Provide the [X, Y] coordinate of the cell's center where the given text is located.  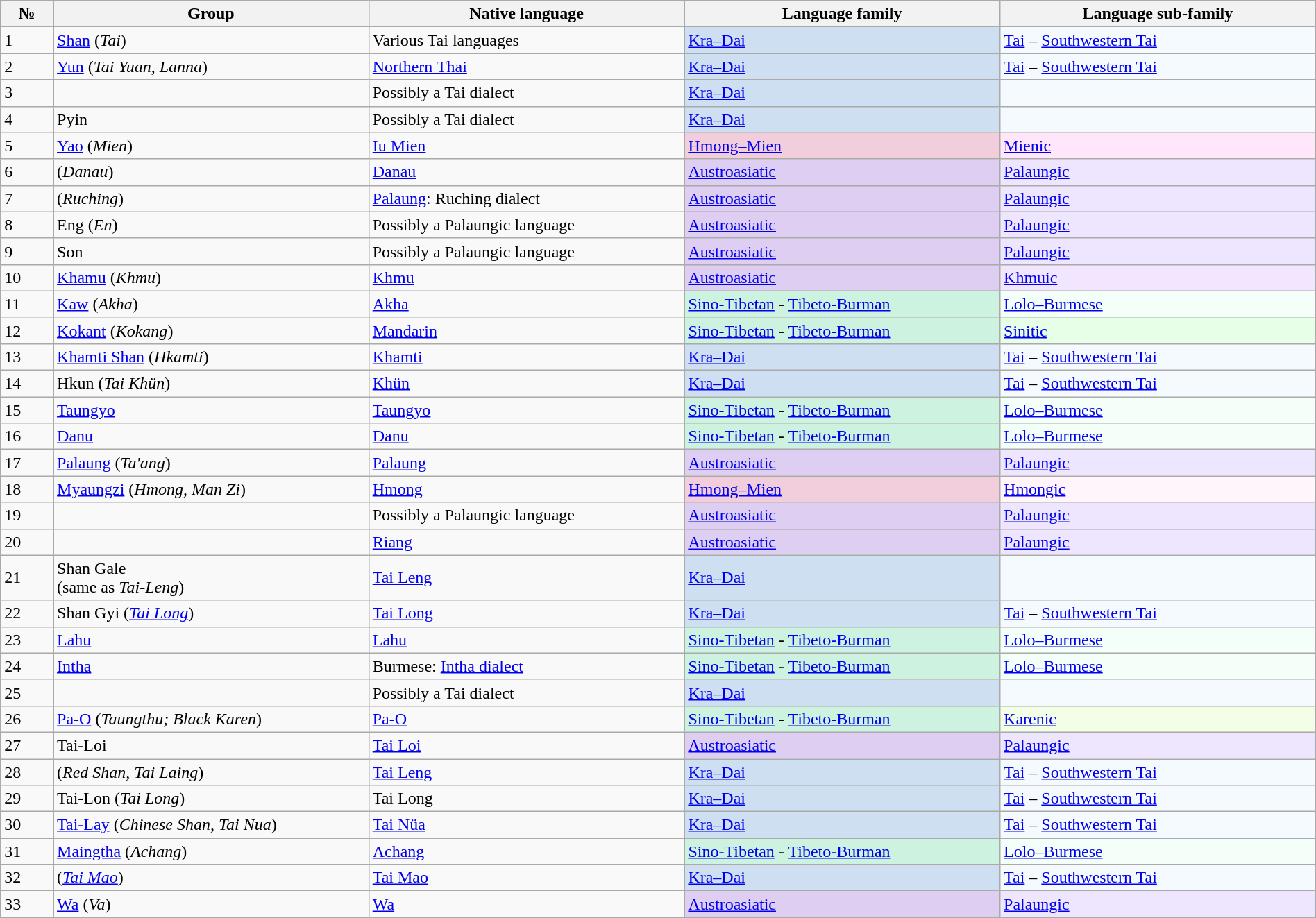
Pyin [211, 119]
Hmongic [1158, 489]
19 [27, 516]
Riang [526, 542]
Khamu (Khmu) [211, 278]
Shan (Tai) [211, 40]
Akha [526, 304]
Language family [843, 14]
Native language [526, 14]
Hmong [526, 489]
Kaw (Akha) [211, 304]
Palaung: Ruching dialect [526, 198]
30 [27, 825]
14 [27, 384]
28 [27, 772]
Karenic [1158, 719]
18 [27, 489]
Group [211, 14]
26 [27, 719]
Khmuic [1158, 278]
Shan Gyi (Tai Long) [211, 613]
21 [27, 577]
Eng (En) [211, 225]
Kokant (Kokang) [211, 331]
Maingtha (Achang) [211, 851]
Yao (Mien) [211, 146]
12 [27, 331]
Shan Gale(same as Tai-Leng) [211, 577]
11 [27, 304]
Khün [526, 384]
Palaung (Ta'ang) [211, 463]
Tai-Loi [211, 745]
22 [27, 613]
Khmu [526, 278]
Achang [526, 851]
16 [27, 436]
1 [27, 40]
24 [27, 666]
15 [27, 410]
20 [27, 542]
Mienic [1158, 146]
Khamti Shan (Hkamti) [211, 357]
Hkun (Tai Khün) [211, 384]
Mandarin [526, 331]
31 [27, 851]
27 [27, 745]
Tai Loi [526, 745]
7 [27, 198]
4 [27, 119]
Language sub-family [1158, 14]
6 [27, 172]
Palaung [526, 463]
29 [27, 799]
3 [27, 93]
8 [27, 225]
17 [27, 463]
5 [27, 146]
Pa-O [526, 719]
13 [27, 357]
(Red Shan, Tai Laing) [211, 772]
Khamti [526, 357]
23 [27, 640]
25 [27, 692]
(Ruching) [211, 198]
Tai-Lon (Tai Long) [211, 799]
Various Tai languages [526, 40]
33 [27, 904]
Tai Mao [526, 878]
Danau [526, 172]
Pa-O (Taungthu; Black Karen) [211, 719]
Wa [526, 904]
10 [27, 278]
Intha [211, 666]
Northern Thai [526, 67]
Iu Mien [526, 146]
(Tai Mao) [211, 878]
9 [27, 251]
(Danau) [211, 172]
Myaungzi (Hmong, Man Zi) [211, 489]
32 [27, 878]
Sinitic [1158, 331]
Tai-Lay (Chinese Shan, Tai Nua) [211, 825]
Yun (Tai Yuan, Lanna) [211, 67]
№ [27, 14]
Wa (Va) [211, 904]
Son [211, 251]
2 [27, 67]
Burmese: Intha dialect [526, 666]
Tai Nüa [526, 825]
